Return [x, y] of the center of cell containing provided text 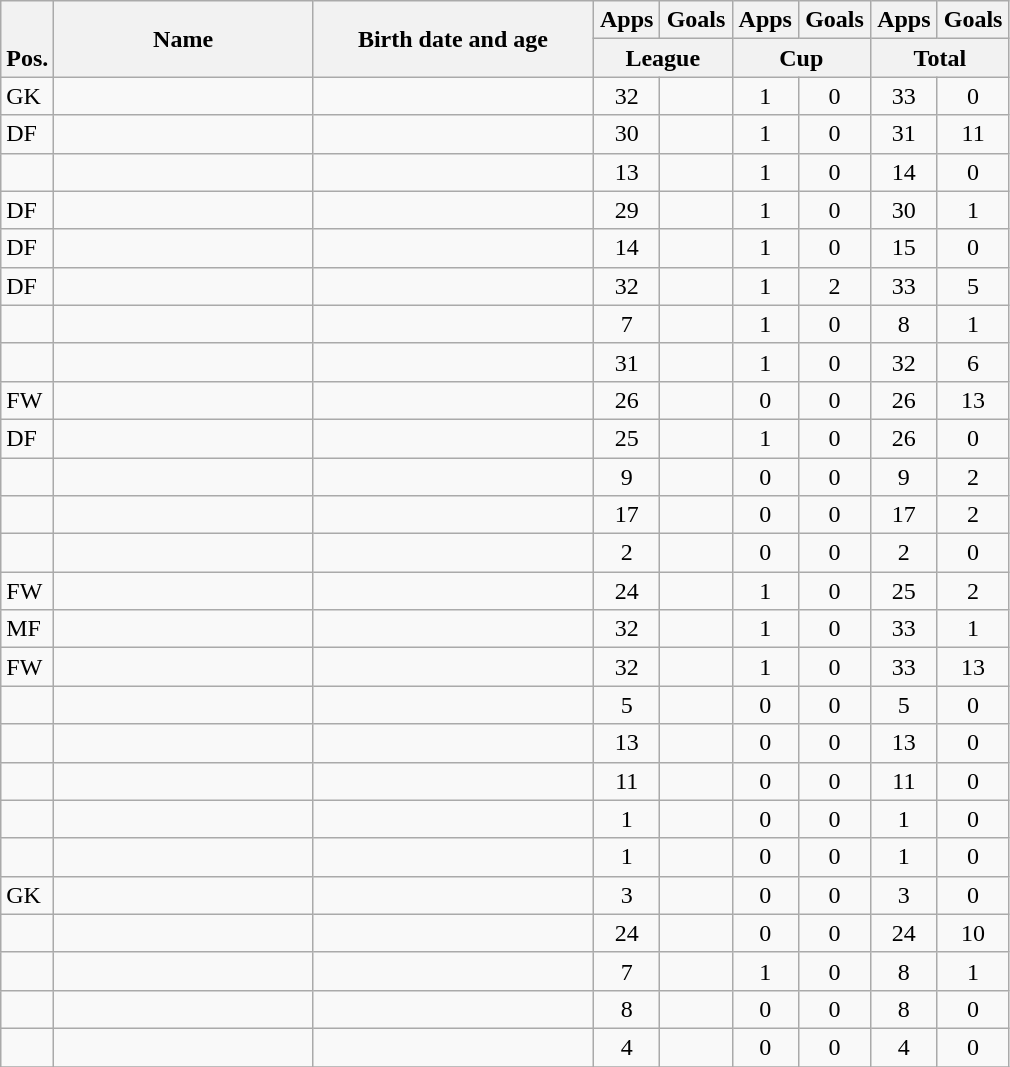
10 [973, 933]
Total [940, 58]
Name [184, 39]
MF [28, 629]
15 [904, 248]
League [662, 58]
6 [973, 362]
Pos. [28, 39]
Birth date and age [452, 39]
Cup [802, 58]
29 [626, 210]
